Output the (x, y) coordinate of the center of the cell containing the given text.  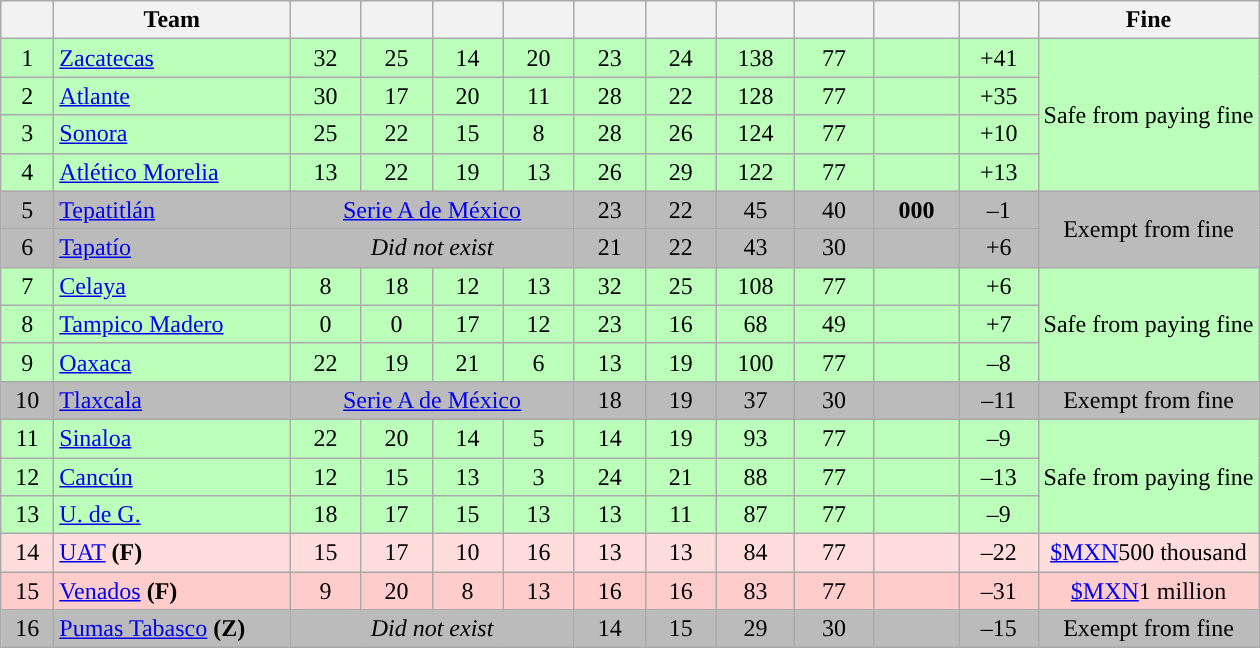
$MXN500 thousand (1148, 553)
Tlaxcala (172, 400)
7 (28, 286)
84 (756, 553)
Sonora (172, 134)
+7 (998, 324)
–8 (998, 362)
93 (756, 438)
83 (756, 591)
Atlante (172, 96)
122 (756, 172)
2 (28, 96)
Tampico Madero (172, 324)
88 (756, 477)
Zacatecas (172, 58)
100 (756, 362)
Celaya (172, 286)
68 (756, 324)
40 (834, 210)
UAT (F) (172, 553)
000 (916, 210)
Atlético Morelia (172, 172)
Tepatitlán (172, 210)
+13 (998, 172)
$MXN1 million (1148, 591)
128 (756, 96)
Team (172, 20)
–11 (998, 400)
Oaxaca (172, 362)
138 (756, 58)
108 (756, 286)
–13 (998, 477)
U. de G. (172, 515)
4 (28, 172)
+35 (998, 96)
1 (28, 58)
49 (834, 324)
Cancún (172, 477)
–31 (998, 591)
+10 (998, 134)
87 (756, 515)
–15 (998, 629)
124 (756, 134)
45 (756, 210)
+41 (998, 58)
Fine (1148, 20)
–22 (998, 553)
–1 (998, 210)
Pumas Tabasco (Z) (172, 629)
43 (756, 248)
Venados (F) (172, 591)
Tapatío (172, 248)
37 (756, 400)
Sinaloa (172, 438)
